For the text-containing cell, return its midpoint in (x, y) coordinate format. 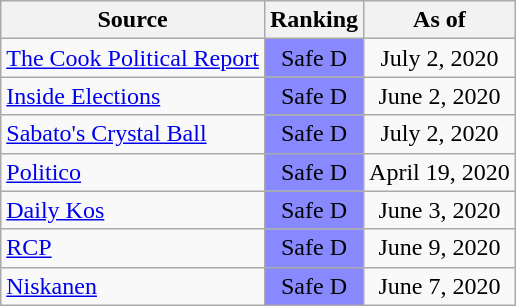
Ranking (314, 20)
Sabato's Crystal Ball (133, 134)
Politico (133, 172)
June 7, 2020 (440, 286)
Inside Elections (133, 96)
Daily Kos (133, 210)
June 2, 2020 (440, 96)
As of (440, 20)
RCP (133, 248)
April 19, 2020 (440, 172)
The Cook Political Report (133, 58)
Source (133, 20)
June 9, 2020 (440, 248)
Niskanen (133, 286)
June 3, 2020 (440, 210)
